Determine the [X, Y] coordinate at the center of the cell enclosing the given text.  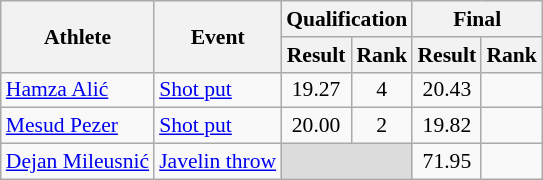
19.27 [316, 90]
Athlete [78, 36]
2 [382, 126]
Hamza Alić [78, 90]
Qualification [346, 19]
71.95 [446, 162]
Mesud Pezer [78, 126]
4 [382, 90]
19.82 [446, 126]
20.00 [316, 126]
Final [476, 19]
Javelin throw [218, 162]
20.43 [446, 90]
Dejan Mileusnić [78, 162]
Event [218, 36]
